Scan for the cell matching the given text and deliver its [x, y] coordinate at center. 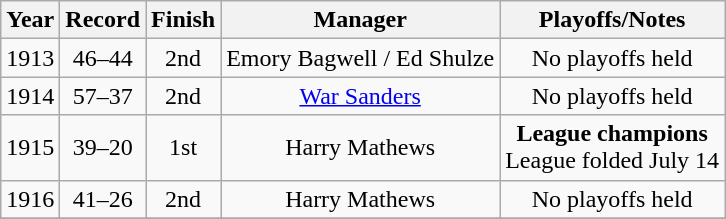
39–20 [103, 148]
1914 [30, 96]
46–44 [103, 58]
1913 [30, 58]
Manager [360, 20]
1916 [30, 199]
Playoffs/Notes [612, 20]
Emory Bagwell / Ed Shulze [360, 58]
1915 [30, 148]
57–37 [103, 96]
War Sanders [360, 96]
League champions League folded July 14 [612, 148]
Finish [184, 20]
41–26 [103, 199]
Record [103, 20]
1st [184, 148]
Year [30, 20]
